Capture the cell that displays the provided text and extract its (X, Y) central coordinate. 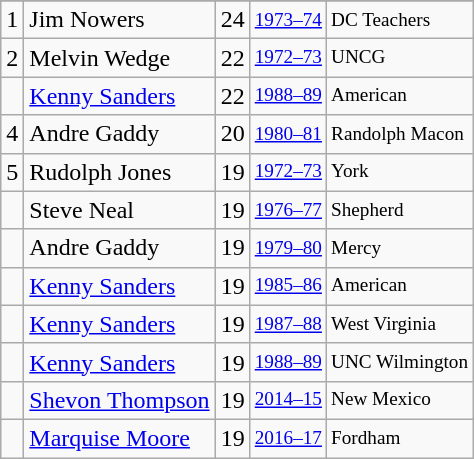
Rudolph Jones (120, 172)
1985–86 (288, 286)
4 (12, 134)
UNCG (400, 58)
Fordham (400, 438)
1976–77 (288, 210)
1987–88 (288, 324)
Randolph Macon (400, 134)
20 (232, 134)
1979–80 (288, 248)
Mercy (400, 248)
Melvin Wedge (120, 58)
UNC Wilmington (400, 362)
Marquise Moore (120, 438)
Shepherd (400, 210)
West Virginia (400, 324)
2014–15 (288, 400)
New Mexico (400, 400)
2016–17 (288, 438)
1973–74 (288, 20)
24 (232, 20)
1 (12, 20)
Jim Nowers (120, 20)
5 (12, 172)
DC Teachers (400, 20)
1980–81 (288, 134)
Shevon Thompson (120, 400)
2 (12, 58)
Steve Neal (120, 210)
York (400, 172)
